Identify which cell holds the provided text, then report its [x, y] central coordinate. 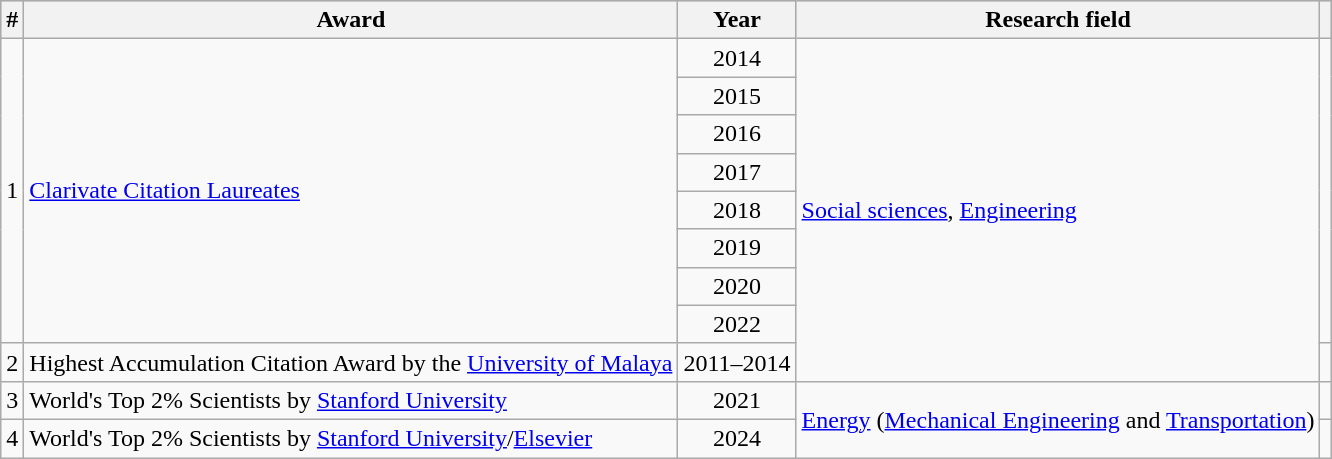
2020 [737, 286]
2019 [737, 248]
2017 [737, 172]
Clarivate Citation Laureates [351, 191]
Research field [1058, 20]
2011–2014 [737, 362]
Award [351, 20]
World's Top 2% Scientists by Stanford University/Elsevier [351, 438]
1 [12, 191]
2018 [737, 210]
2014 [737, 58]
3 [12, 400]
Energy (Mechanical Engineering and Transportation) [1058, 419]
World's Top 2% Scientists by Stanford University [351, 400]
2024 [737, 438]
2021 [737, 400]
Year [737, 20]
2016 [737, 134]
2015 [737, 96]
2 [12, 362]
Highest Accumulation Citation Award by the University of Malaya [351, 362]
# [12, 20]
Social sciences, Engineering [1058, 210]
2022 [737, 324]
4 [12, 438]
